Scan for the cell matching the given text and deliver its [X, Y] coordinate at center. 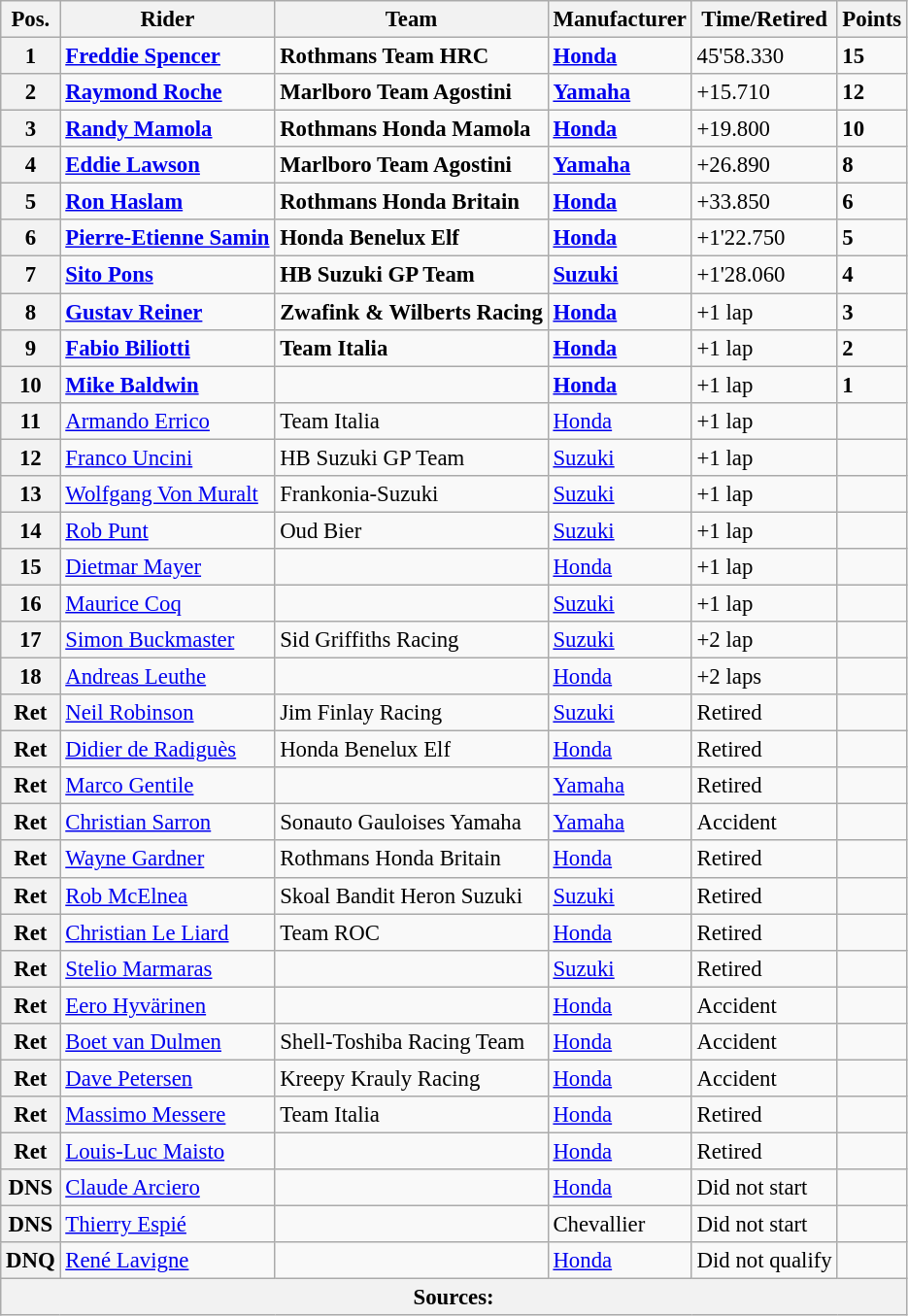
+1'28.060 [764, 275]
18 [31, 677]
Team [412, 19]
Zwafink & Wilberts Racing [412, 312]
Sources: [454, 1298]
Rider [167, 19]
Eddie Lawson [167, 165]
Chevallier [620, 1225]
Fabio Biliotti [167, 348]
Christian Le Liard [167, 932]
+19.800 [764, 129]
Mike Baldwin [167, 385]
14 [31, 530]
Eero Hyvärinen [167, 1005]
+2 lap [764, 640]
Dietmar Mayer [167, 567]
+15.710 [764, 92]
Sonauto Gauloises Yamaha [412, 823]
Sito Pons [167, 275]
Raymond Roche [167, 92]
Points [872, 19]
Did not qualify [764, 1261]
Louis-Luc Maisto [167, 1151]
Skoal Bandit Heron Suzuki [412, 895]
Marco Gentile [167, 786]
Manufacturer [620, 19]
13 [31, 494]
Boet van Dulmen [167, 1042]
Rothmans Team HRC [412, 56]
Armando Errico [167, 421]
Pos. [31, 19]
Dave Petersen [167, 1078]
Jim Finlay Racing [412, 713]
16 [31, 603]
Andreas Leuthe [167, 677]
Randy Mamola [167, 129]
Rob McElnea [167, 895]
45'58.330 [764, 56]
+26.890 [764, 165]
Claude Arciero [167, 1188]
Freddie Spencer [167, 56]
René Lavigne [167, 1261]
Oud Bier [412, 530]
Christian Sarron [167, 823]
9 [31, 348]
Rothmans Honda Mamola [412, 129]
Ron Haslam [167, 202]
Stelio Marmaras [167, 968]
Neil Robinson [167, 713]
Maurice Coq [167, 603]
Frankonia-Suzuki [412, 494]
Team ROC [412, 932]
DNQ [31, 1261]
Wayne Gardner [167, 860]
+2 laps [764, 677]
7 [31, 275]
Sid Griffiths Racing [412, 640]
Kreepy Krauly Racing [412, 1078]
Wolfgang Von Muralt [167, 494]
Pierre-Etienne Samin [167, 238]
Shell-Toshiba Racing Team [412, 1042]
11 [31, 421]
17 [31, 640]
+33.850 [764, 202]
Thierry Espié [167, 1225]
Didier de Radiguès [167, 750]
Simon Buckmaster [167, 640]
Massimo Messere [167, 1115]
Rob Punt [167, 530]
Gustav Reiner [167, 312]
Franco Uncini [167, 457]
Time/Retired [764, 19]
+1'22.750 [764, 238]
